Search for the cell housing the specified text and yield its (x, y) center coordinate. 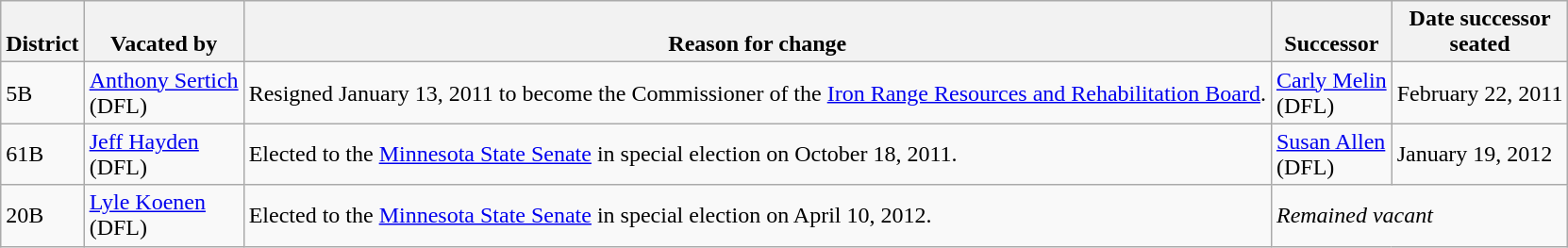
Resigned January 13, 2011 to become the Commissioner of the Iron Range Resources and Rehabilitation Board. (757, 92)
5B (42, 92)
Carly Melin(DFL) (1331, 92)
Remained vacant (1419, 215)
Elected to the Minnesota State Senate in special election on October 18, 2011. (757, 155)
Successor (1331, 32)
20B (42, 215)
Elected to the Minnesota State Senate in special election on April 10, 2012. (757, 215)
January 19, 2012 (1479, 155)
Reason for change (757, 32)
District (42, 32)
61B (42, 155)
Vacated by (164, 32)
Susan Allen(DFL) (1331, 155)
Date successorseated (1479, 32)
Anthony Sertich(DFL) (164, 92)
Lyle Koenen(DFL) (164, 215)
Jeff Hayden(DFL) (164, 155)
February 22, 2011 (1479, 92)
